Extract the (X, Y) coordinate from the center of the cell holding the provided text.  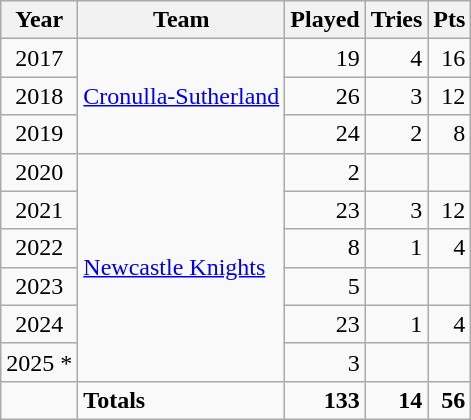
26 (325, 96)
19 (325, 58)
133 (325, 400)
2024 (40, 324)
Cronulla-Sutherland (182, 96)
2025 * (40, 362)
2018 (40, 96)
2022 (40, 248)
5 (325, 286)
Team (182, 20)
2019 (40, 134)
24 (325, 134)
Totals (182, 400)
2020 (40, 172)
Played (325, 20)
56 (450, 400)
2021 (40, 210)
16 (450, 58)
Pts (450, 20)
14 (396, 400)
Newcastle Knights (182, 267)
2017 (40, 58)
Tries (396, 20)
2023 (40, 286)
Year (40, 20)
